Locate the cell with the specified text and output its (x, y) center coordinate. 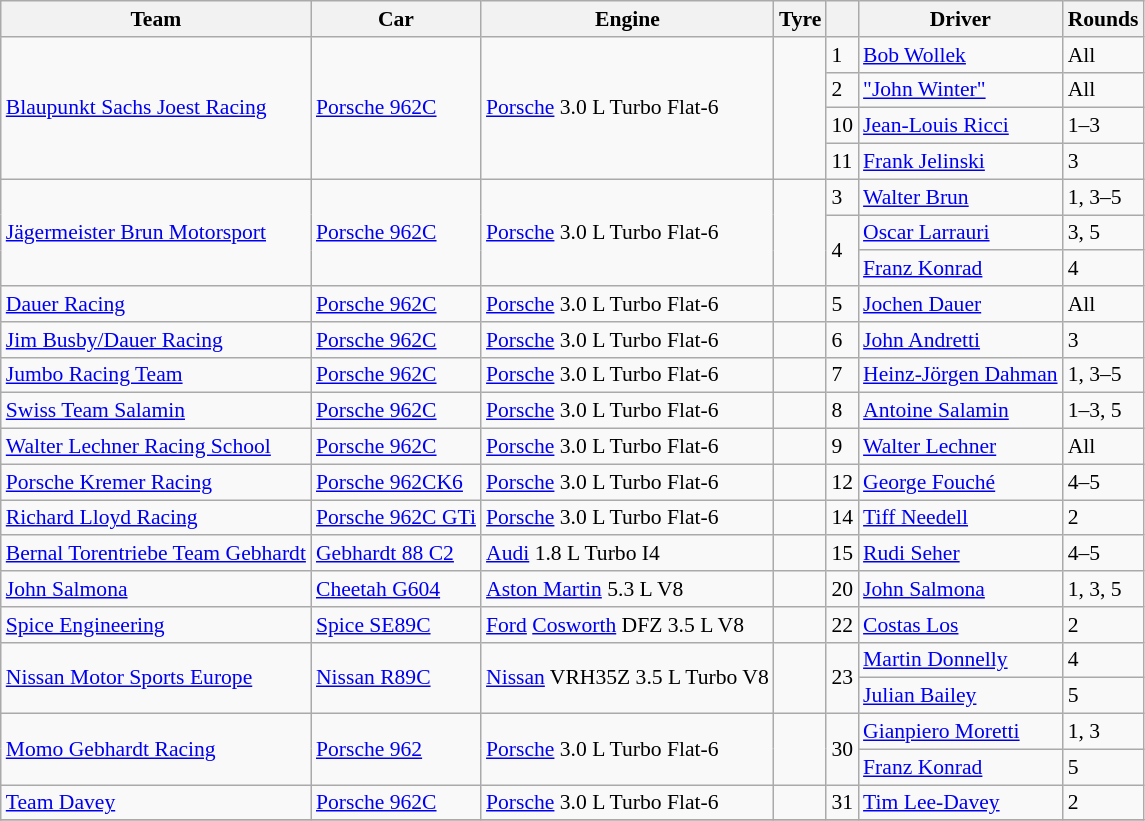
Rudi Seher (960, 554)
Porsche 962C GTi (396, 518)
Porsche 962CK6 (396, 482)
Oscar Larrauri (960, 233)
Spice SE89C (396, 625)
8 (842, 411)
Richard Lloyd Racing (156, 518)
Jumbo Racing Team (156, 375)
Walter Lechner Racing School (156, 447)
George Fouché (960, 482)
Walter Brun (960, 197)
Team (156, 19)
Antoine Salamin (960, 411)
Team Davey (156, 803)
3, 5 (1104, 233)
Jean-Louis Ricci (960, 126)
Engine (628, 19)
Tim Lee-Davey (960, 803)
Blaupunkt Sachs Joest Racing (156, 108)
11 (842, 162)
"John Winter" (960, 90)
6 (842, 340)
Car (396, 19)
14 (842, 518)
10 (842, 126)
Julian Bailey (960, 696)
Martin Donnelly (960, 660)
John Andretti (960, 340)
Driver (960, 19)
Jochen Dauer (960, 304)
15 (842, 554)
Aston Martin 5.3 L V8 (628, 589)
Jim Busby/Dauer Racing (156, 340)
20 (842, 589)
Swiss Team Salamin (156, 411)
Nissan Motor Sports Europe (156, 678)
Cheetah G604 (396, 589)
22 (842, 625)
Nissan VRH35Z 3.5 L Turbo V8 (628, 678)
Walter Lechner (960, 447)
Jägermeister Brun Motorsport (156, 232)
30 (842, 750)
Costas Los (960, 625)
Momo Gebhardt Racing (156, 750)
Ford Cosworth DFZ 3.5 L V8 (628, 625)
Bob Wollek (960, 55)
Bernal Torentriebe Team Gebhardt (156, 554)
1, 3 (1104, 732)
23 (842, 678)
12 (842, 482)
Gianpiero Moretti (960, 732)
9 (842, 447)
Nissan R89C (396, 678)
Frank Jelinski (960, 162)
1–3 (1104, 126)
1, 3, 5 (1104, 589)
1–3, 5 (1104, 411)
Tyre (800, 19)
Audi 1.8 L Turbo I4 (628, 554)
Dauer Racing (156, 304)
Gebhardt 88 C2 (396, 554)
Rounds (1104, 19)
Heinz-Jörgen Dahman (960, 375)
Spice Engineering (156, 625)
31 (842, 803)
Porsche 962 (396, 750)
Tiff Needell (960, 518)
Porsche Kremer Racing (156, 482)
1 (842, 55)
7 (842, 375)
